Pinpoint the cell where the given text exists, returning its [X, Y] midpoint coordinate. 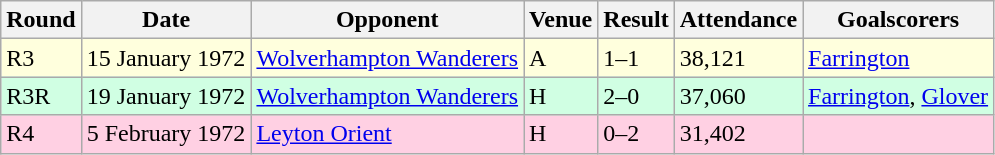
A [561, 58]
0–2 [636, 134]
Farrington, Glover [898, 96]
2–0 [636, 96]
37,060 [738, 96]
Opponent [388, 20]
Result [636, 20]
Farrington [898, 58]
R3R [41, 96]
Venue [561, 20]
1–1 [636, 58]
Date [166, 20]
19 January 1972 [166, 96]
Goalscorers [898, 20]
Leyton Orient [388, 134]
38,121 [738, 58]
R4 [41, 134]
31,402 [738, 134]
Round [41, 20]
Attendance [738, 20]
5 February 1972 [166, 134]
R3 [41, 58]
15 January 1972 [166, 58]
